From the cell containing the given text, extract its center point as [X, Y] coordinate. 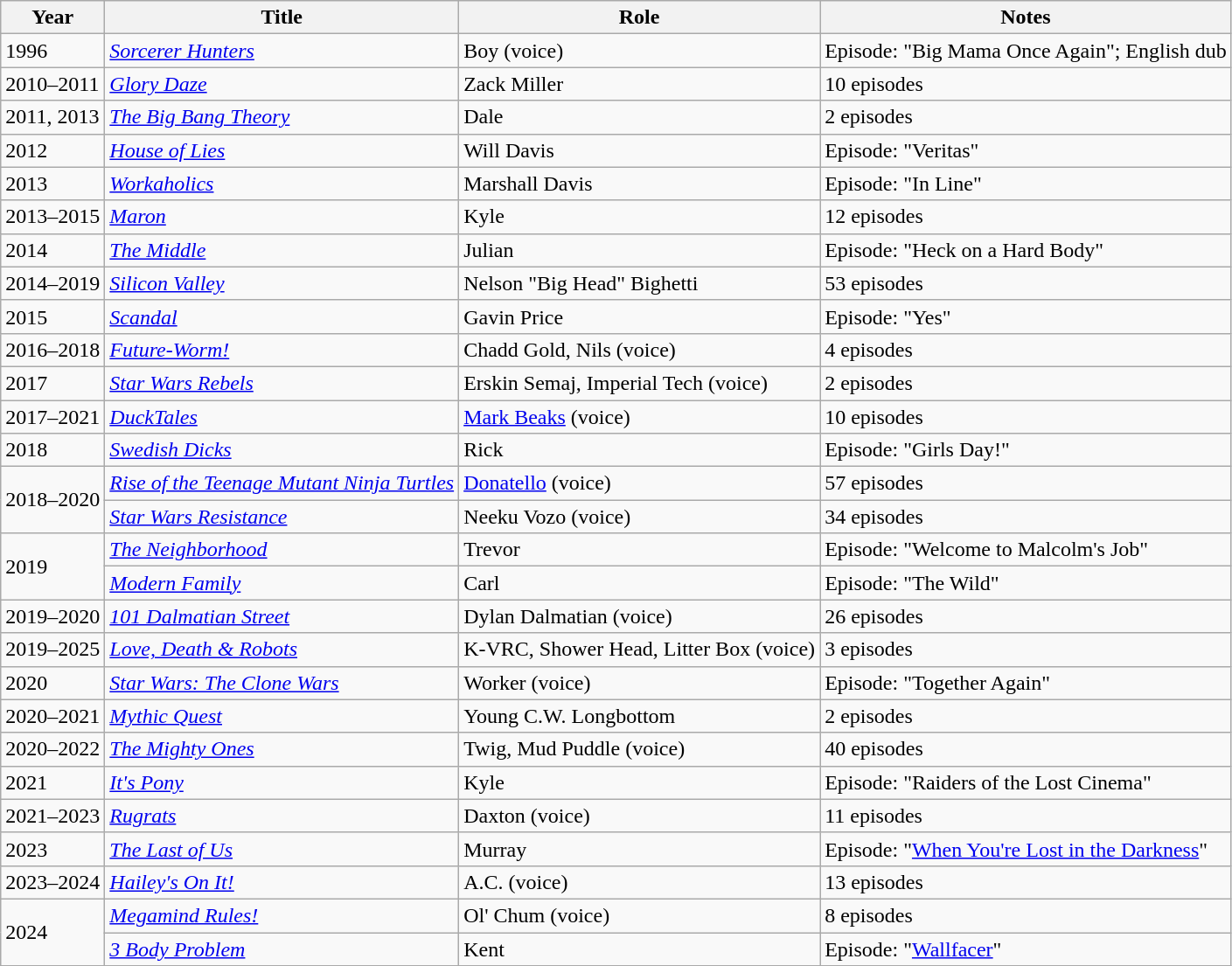
Marshall Davis [640, 184]
Neeku Vozo (voice) [640, 517]
57 episodes [1027, 483]
A.C. (voice) [640, 882]
K-VRC, Shower Head, Litter Box (voice) [640, 650]
2016–2018 [52, 350]
Role [640, 17]
It's Pony [282, 782]
26 episodes [1027, 616]
Scandal [282, 316]
The Middle [282, 250]
2018–2020 [52, 500]
3 episodes [1027, 650]
Episode: "Heck on a Hard Body" [1027, 250]
Nelson "Big Head" Bighetti [640, 283]
Dylan Dalmatian (voice) [640, 616]
Star Wars Resistance [282, 517]
3 Body Problem [282, 949]
2014–2019 [52, 283]
Hailey's On It! [282, 882]
Erskin Semaj, Imperial Tech (voice) [640, 383]
The Big Bang Theory [282, 117]
Will Davis [640, 150]
2012 [52, 150]
Year [52, 17]
House of Lies [282, 150]
Silicon Valley [282, 283]
2010–2011 [52, 84]
Modern Family [282, 583]
Julian [640, 250]
Episode: "The Wild" [1027, 583]
Notes [1027, 17]
2020–2022 [52, 749]
53 episodes [1027, 283]
DuckTales [282, 417]
Mythic Quest [282, 716]
2021–2023 [52, 816]
Boy (voice) [640, 51]
Future-Worm! [282, 350]
Carl [640, 583]
2018 [52, 450]
Chadd Gold, Nils (voice) [640, 350]
2023 [52, 849]
Episode: "Raiders of the Lost Cinema" [1027, 782]
Rise of the Teenage Mutant Ninja Turtles [282, 483]
Episode: "Welcome to Malcolm's Job" [1027, 550]
2021 [52, 782]
4 episodes [1027, 350]
2023–2024 [52, 882]
2011, 2013 [52, 117]
Star Wars: The Clone Wars [282, 683]
Episode: "Wallfacer" [1027, 949]
Episode: "Big Mama Once Again"; English dub [1027, 51]
The Last of Us [282, 849]
1996 [52, 51]
2014 [52, 250]
2017–2021 [52, 417]
2013–2015 [52, 217]
2020–2021 [52, 716]
Dale [640, 117]
Episode: "Yes" [1027, 316]
Rick [640, 450]
Daxton (voice) [640, 816]
Megamind Rules! [282, 915]
Gavin Price [640, 316]
Zack Miller [640, 84]
2015 [52, 316]
Episode: "Girls Day!" [1027, 450]
Ol' Chum (voice) [640, 915]
The Neighborhood [282, 550]
2019–2020 [52, 616]
101 Dalmatian Street [282, 616]
40 episodes [1027, 749]
2019 [52, 566]
Young C.W. Longbottom [640, 716]
Episode: "In Line" [1027, 184]
Rugrats [282, 816]
8 episodes [1027, 915]
Maron [282, 217]
11 episodes [1027, 816]
2020 [52, 683]
Star Wars Rebels [282, 383]
Episode: "Veritas" [1027, 150]
34 episodes [1027, 517]
Twig, Mud Puddle (voice) [640, 749]
Murray [640, 849]
12 episodes [1027, 217]
13 episodes [1027, 882]
Love, Death & Robots [282, 650]
2013 [52, 184]
2024 [52, 932]
Kent [640, 949]
Sorcerer Hunters [282, 51]
2017 [52, 383]
Donatello (voice) [640, 483]
2019–2025 [52, 650]
Workaholics [282, 184]
Mark Beaks (voice) [640, 417]
Episode: "When You're Lost in the Darkness" [1027, 849]
Episode: "Together Again" [1027, 683]
Glory Daze [282, 84]
The Mighty Ones [282, 749]
Worker (voice) [640, 683]
Swedish Dicks [282, 450]
Title [282, 17]
Trevor [640, 550]
